Extract the [X, Y] coordinate from the center of the cell holding the provided text.  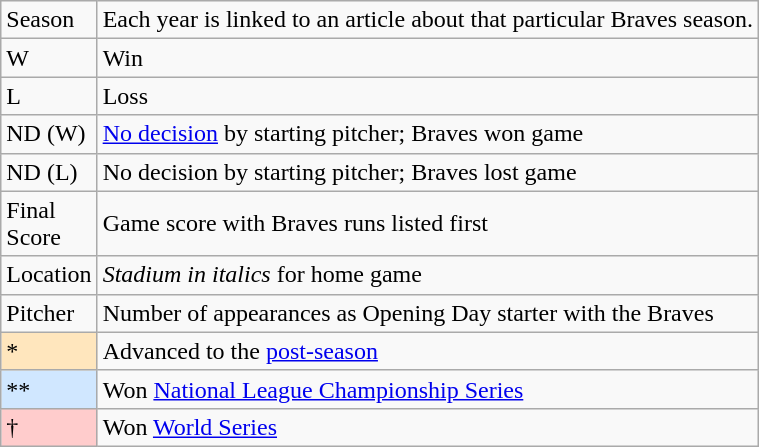
Location [49, 275]
* [49, 351]
Game score with Braves runs listed first [428, 224]
L [49, 96]
Number of appearances as Opening Day starter with the Braves [428, 313]
Loss [428, 96]
Advanced to the post-season [428, 351]
Season [49, 20]
ND (W) [49, 134]
No decision by starting pitcher; Braves won game [428, 134]
** [49, 389]
† [49, 427]
FinalScore [49, 224]
ND (L) [49, 172]
Each year is linked to an article about that particular Braves season. [428, 20]
Stadium in italics for home game [428, 275]
Won World Series [428, 427]
Win [428, 58]
No decision by starting pitcher; Braves lost game [428, 172]
Pitcher [49, 313]
Won National League Championship Series [428, 389]
W [49, 58]
